Capture the cell that displays the provided text and extract its [x, y] central coordinate. 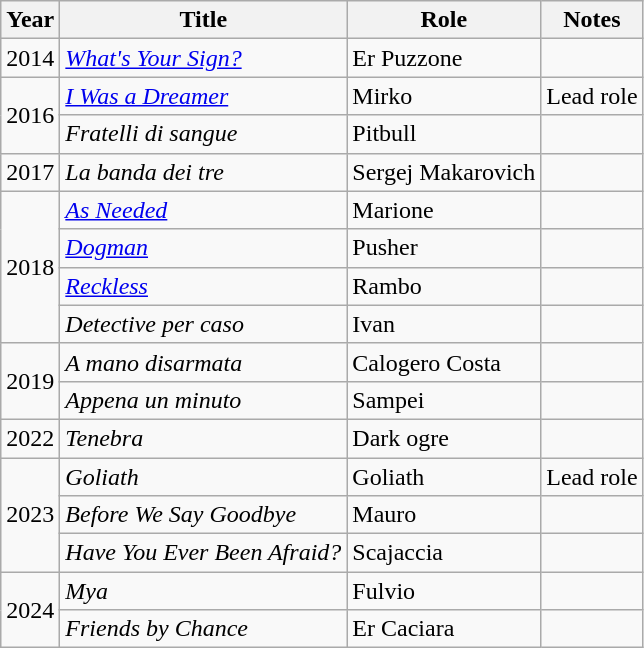
Pusher [444, 248]
2014 [30, 58]
Sergej Makarovich [444, 172]
Fulvio [444, 591]
Year [30, 20]
I Was a Dreamer [204, 96]
Have You Ever Been Afraid? [204, 553]
Title [204, 20]
Er Puzzone [444, 58]
2019 [30, 381]
As Needed [204, 210]
Detective per caso [204, 324]
Calogero Costa [444, 362]
2016 [30, 115]
Tenebra [204, 438]
Mauro [444, 515]
La banda dei tre [204, 172]
Reckless [204, 286]
Sampei [444, 400]
Appena un minuto [204, 400]
Ivan [444, 324]
2023 [30, 515]
Fratelli di sangue [204, 134]
Dark ogre [444, 438]
Rambo [444, 286]
Er Caciara [444, 629]
Mya [204, 591]
Dogman [204, 248]
What's Your Sign? [204, 58]
2017 [30, 172]
Scajaccia [444, 553]
Friends by Chance [204, 629]
Role [444, 20]
Pitbull [444, 134]
Marione [444, 210]
Notes [592, 20]
2022 [30, 438]
2018 [30, 267]
Mirko [444, 96]
2024 [30, 610]
Before We Say Goodbye [204, 515]
A mano disarmata [204, 362]
